Provide the [x, y] coordinate of the cell's center where the given text is located.  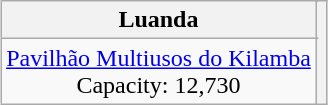
Luanda [159, 20]
Pavilhão Multiusos do KilambaCapacity: 12,730 [159, 72]
